Scan for the cell matching the given text and deliver its (x, y) coordinate at center. 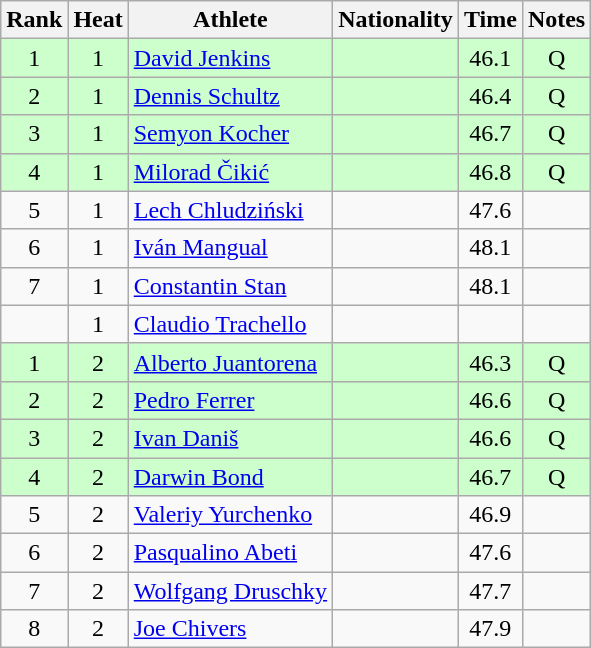
Iván Mangual (230, 248)
Rank (34, 20)
46.3 (490, 362)
Semyon Kocher (230, 134)
Valeriy Yurchenko (230, 515)
47.7 (490, 591)
Time (490, 20)
David Jenkins (230, 58)
Wolfgang Druschky (230, 591)
Pasqualino Abeti (230, 553)
Lech Chludziński (230, 210)
Pedro Ferrer (230, 400)
46.4 (490, 96)
47.9 (490, 629)
Ivan Daniš (230, 438)
Joe Chivers (230, 629)
46.1 (490, 58)
Darwin Bond (230, 477)
Notes (556, 20)
Claudio Trachello (230, 324)
46.9 (490, 515)
46.8 (490, 172)
8 (34, 629)
Heat (98, 20)
Nationality (396, 20)
Dennis Schultz (230, 96)
Athlete (230, 20)
Constantin Stan (230, 286)
Alberto Juantorena (230, 362)
Milorad Čikić (230, 172)
